Find where the given text appears and provide that cell's center as (x, y) coordinate. 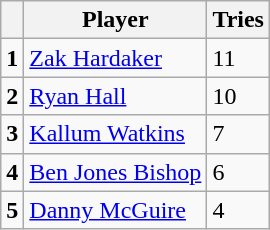
Kallum Watkins (116, 134)
10 (238, 96)
Danny McGuire (116, 210)
3 (12, 134)
5 (12, 210)
Player (116, 20)
11 (238, 58)
7 (238, 134)
1 (12, 58)
6 (238, 172)
Ben Jones Bishop (116, 172)
Tries (238, 20)
2 (12, 96)
Zak Hardaker (116, 58)
Ryan Hall (116, 96)
